Find where the given text appears and provide that cell's center as [x, y] coordinate. 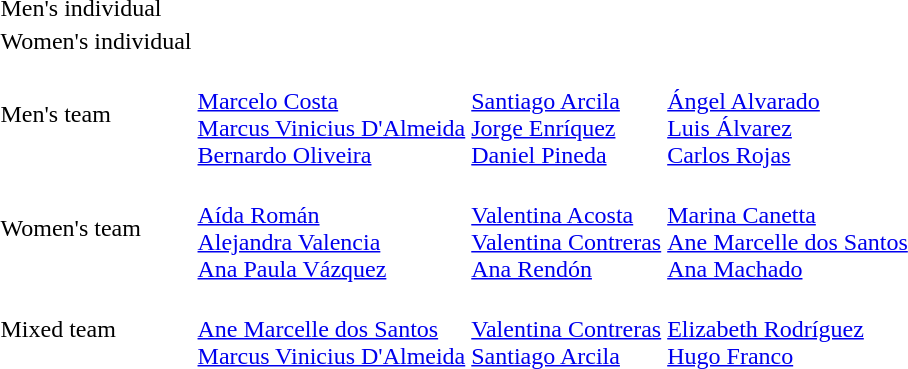
Aída RománAlejandra ValenciaAna Paula Vázquez [332, 228]
Valentina AcostaValentina ContrerasAna Rendón [566, 228]
Santiago ArcilaJorge EnríquezDaniel Pineda [566, 114]
Marcelo CostaMarcus Vinicius D'AlmeidaBernardo Oliveira [332, 114]
